Search for the cell housing the specified text and yield its (x, y) center coordinate. 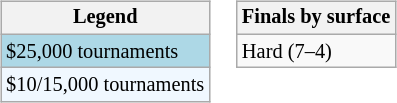
Hard (7–4) (316, 51)
$10/15,000 tournaments (105, 85)
Finals by surface (316, 18)
$25,000 tournaments (105, 51)
Legend (105, 18)
